Pinpoint the cell where the given text exists, returning its [X, Y] midpoint coordinate. 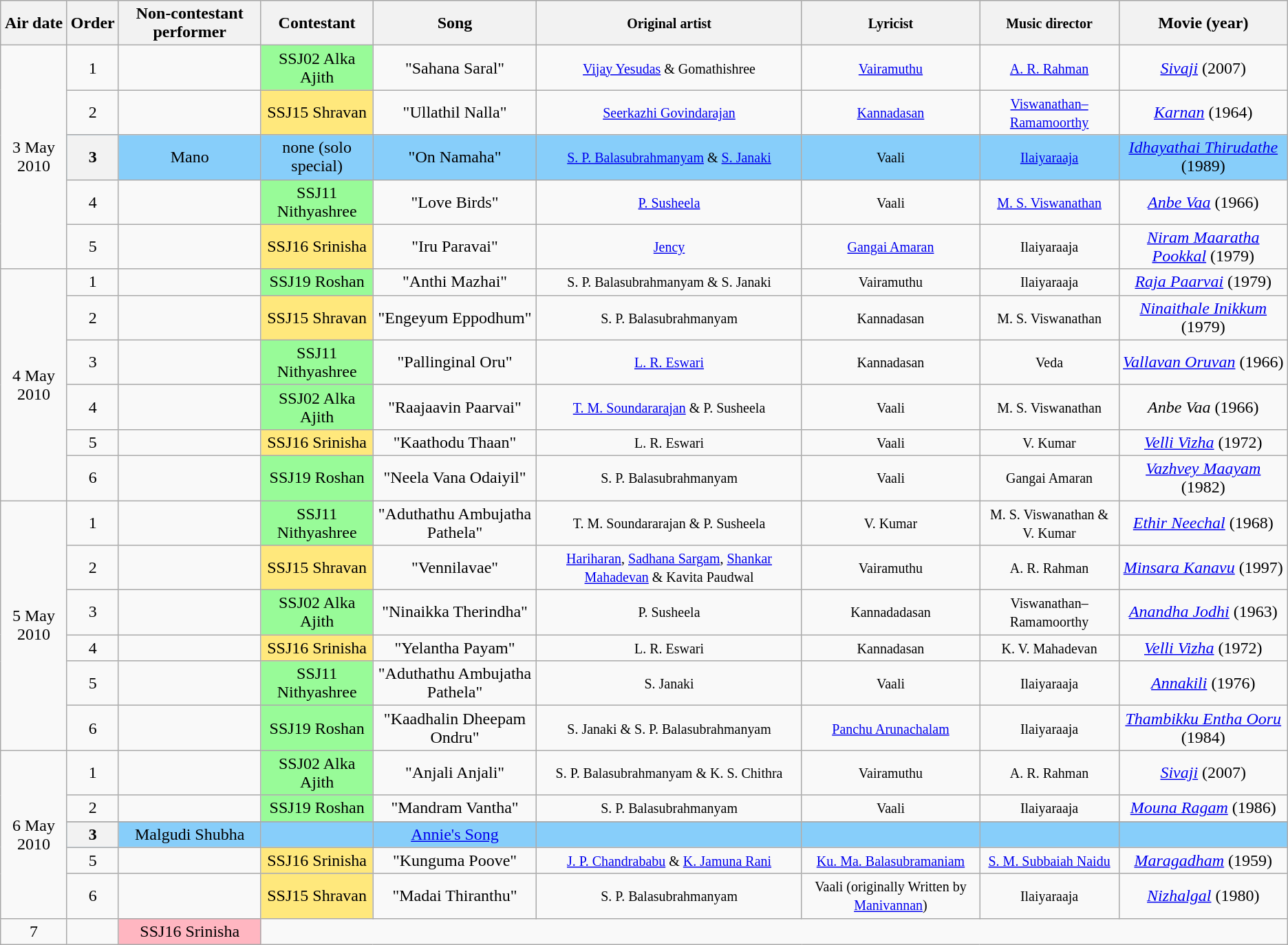
Contestant [316, 23]
Maragadham (1959) [1203, 860]
4 May 2010 [34, 384]
Raja Paarvai (1979) [1203, 282]
"Kaadhalin Dheepam Ondru" [455, 728]
"Neela Vana Odaiyil" [455, 477]
Anandha Jodhi (1963) [1203, 612]
6 May 2010 [34, 834]
Nizhalgal (1980) [1203, 895]
Jency [669, 246]
Order [92, 23]
"Yelantha Payam" [455, 648]
Seerkazhi Govindarajan [669, 113]
Movie (year) [1203, 23]
"Pallinginal Oru" [455, 362]
5 May 2010 [34, 626]
"Mandram Vantha" [455, 808]
none (solo special) [316, 157]
Minsara Kanavu (1997) [1203, 568]
Panchu Arunachalam [890, 728]
"Anjali Anjali" [455, 773]
Niram Maaratha Pookkal (1979) [1203, 246]
Air date [34, 23]
Mano [190, 157]
"Iru Paravai" [455, 246]
"Vennilavae" [455, 568]
J. P. Chandrababu & K. Jamuna Rani [669, 860]
K. V. Mahadevan [1049, 648]
Malgudi Shubha [190, 834]
"Ninaikka Therindha" [455, 612]
Lyricist [890, 23]
"Anthi Mazhai" [455, 282]
"Madai Thiranthu" [455, 895]
Original artist [669, 23]
"On Namaha" [455, 157]
Hariharan, Sadhana Sargam, Shankar Mahadevan & Kavita Paudwal [669, 568]
Idhayathai Thirudathe (1989) [1203, 157]
Annie's Song [455, 834]
Vaali (originally Written by Manivannan) [890, 895]
"Love Birds" [455, 202]
S. P. Balasubrahmanyam & K. S. Chithra [669, 773]
S. M. Subbaiah Naidu [1049, 860]
Thambikku Entha Ooru (1984) [1203, 728]
"Ullathil Nalla" [455, 113]
Music director [1049, 23]
Vijay Yesudas & Gomathishree [669, 67]
Mouna Ragam (1986) [1203, 808]
S. Janaki [669, 684]
"Engeyum Eppodhum" [455, 318]
Ethir Neechal (1968) [1203, 523]
3 May 2010 [34, 157]
Ninaithale Inikkum (1979) [1203, 318]
Karnan (1964) [1203, 113]
7 [34, 931]
S. Janaki & S. P. Balasubrahmanyam [669, 728]
Non-contestant performer [190, 23]
"Kaathodu Thaan" [455, 442]
"Sahana Saral" [455, 67]
"Raajaavin Paarvai" [455, 407]
Vazhvey Maayam (1982) [1203, 477]
"Kunguma Poove" [455, 860]
Veda [1049, 362]
M. S. Viswanathan & V. Kumar [1049, 523]
Vallavan Oruvan (1966) [1203, 362]
Song [455, 23]
Ku. Ma. Balasubramaniam [890, 860]
Annakili (1976) [1203, 684]
Kannadadasan [890, 612]
